Scan for the cell matching the given text and deliver its (x, y) coordinate at center. 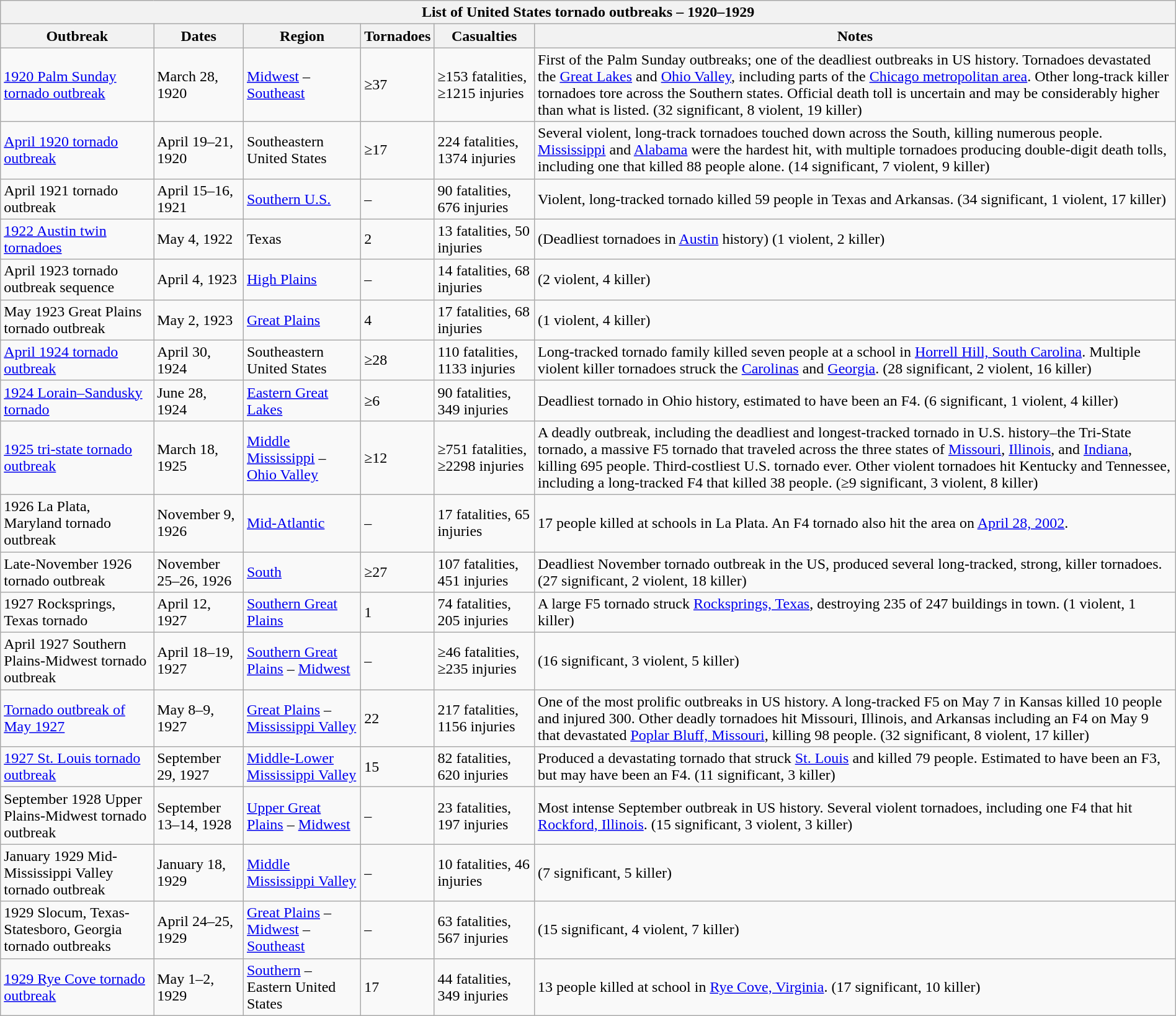
Middle-Lower Mississippi Valley (301, 767)
10 fatalities, 46 injuries (484, 873)
Upper Great Plains – Midwest (301, 816)
1920 Palm Sunday tornado outbreak (77, 84)
1925 tri-state tornado outbreak (77, 458)
107 fatalities, 451 injuries (484, 572)
90 fatalities, 676 injuries (484, 198)
Southern Great Plains (301, 613)
South (301, 572)
January 1929 Mid-Mississippi Valley tornado outbreak (77, 873)
1924 Lorain–Sandusky tornado (77, 401)
≥17 (398, 150)
Region (301, 36)
Tornadoes (398, 36)
Eastern Great Lakes (301, 401)
April 4, 1923 (198, 279)
1927 St. Louis tornado outbreak (77, 767)
May 2, 1923 (198, 320)
November 25–26, 1926 (198, 572)
13 fatalities, 50 injuries (484, 239)
(15 significant, 4 violent, 7 killer) (855, 930)
1929 Slocum, Texas-Statesboro, Georgia tornado outbreaks (77, 930)
44 fatalities, 349 injuries (484, 987)
≥12 (398, 458)
Notes (855, 36)
May 1–2, 1929 (198, 987)
April 24–25, 1929 (198, 930)
1 (398, 613)
1922 Austin twin tornadoes (77, 239)
Southern – Eastern United States (301, 987)
Southern U.S. (301, 198)
Violent, long-tracked tornado killed 59 people in Texas and Arkansas. (34 significant, 1 violent, 17 killer) (855, 198)
September 13–14, 1928 (198, 816)
Deadliest tornado in Ohio history, estimated to have been an F4. (6 significant, 1 violent, 4 killer) (855, 401)
217 fatalities, 1156 injuries (484, 718)
17 fatalities, 68 injuries (484, 320)
17 people killed at schools in La Plata. An F4 tornado also hit the area on April 28, 2002. (855, 523)
April 1920 tornado outbreak (77, 150)
Middle Mississippi Valley (301, 873)
Mid-Atlantic (301, 523)
≥6 (398, 401)
Tornado outbreak of May 1927 (77, 718)
2 (398, 239)
63 fatalities, 567 injuries (484, 930)
224 fatalities, 1374 injuries (484, 150)
Outbreak (77, 36)
90 fatalities, 349 injuries (484, 401)
(16 significant, 3 violent, 5 killer) (855, 661)
≥153 fatalities, ≥1215 injuries (484, 84)
November 9, 1926 (198, 523)
4 (398, 320)
April 18–19, 1927 (198, 661)
110 fatalities, 1133 injuries (484, 360)
Texas (301, 239)
April 1927 Southern Plains-Midwest tornado outbreak (77, 661)
≥28 (398, 360)
≥46 fatalities, ≥235 injuries (484, 661)
1929 Rye Cove tornado outbreak (77, 987)
14 fatalities, 68 injuries (484, 279)
April 19–21, 1920 (198, 150)
List of United States tornado outbreaks – 1920–1929 (588, 12)
September 1928 Upper Plains-Midwest tornado outbreak (77, 816)
17 (398, 987)
September 29, 1927 (198, 767)
22 (398, 718)
April 30, 1924 (198, 360)
April 12, 1927 (198, 613)
1927 Rocksprings, Texas tornado (77, 613)
March 28, 1920 (198, 84)
Midwest – Southeast (301, 84)
≥37 (398, 84)
Middle Mississippi – Ohio Valley (301, 458)
April 1924 tornado outbreak (77, 360)
Dates (198, 36)
≥751 fatalities, ≥2298 injuries (484, 458)
April 15–16, 1921 (198, 198)
13 people killed at school in Rye Cove, Virginia. (17 significant, 10 killer) (855, 987)
January 18, 1929 (198, 873)
(2 violent, 4 killer) (855, 279)
17 fatalities, 65 injuries (484, 523)
Great Plains – Mississippi Valley (301, 718)
May 4, 1922 (198, 239)
(7 significant, 5 killer) (855, 873)
74 fatalities, 205 injuries (484, 613)
15 (398, 767)
≥27 (398, 572)
1926 La Plata, Maryland tornado outbreak (77, 523)
High Plains (301, 279)
A large F5 tornado struck Rocksprings, Texas, destroying 235 of 247 buildings in town. (1 violent, 1 killer) (855, 613)
(Deadliest tornadoes in Austin history) (1 violent, 2 killer) (855, 239)
Great Plains (301, 320)
(1 violent, 4 killer) (855, 320)
March 18, 1925 (198, 458)
June 28, 1924 (198, 401)
May 8–9, 1927 (198, 718)
Late-November 1926 tornado outbreak (77, 572)
Great Plains – Midwest – Southeast (301, 930)
82 fatalities, 620 injuries (484, 767)
Southern Great Plains – Midwest (301, 661)
May 1923 Great Plains tornado outbreak (77, 320)
Casualties (484, 36)
23 fatalities, 197 injuries (484, 816)
Deadliest November tornado outbreak in the US, produced several long-tracked, strong, killer tornadoes. (27 significant, 2 violent, 18 killer) (855, 572)
April 1923 tornado outbreak sequence (77, 279)
April 1921 tornado outbreak (77, 198)
